Pinpoint the cell where the given text exists, returning its [X, Y] midpoint coordinate. 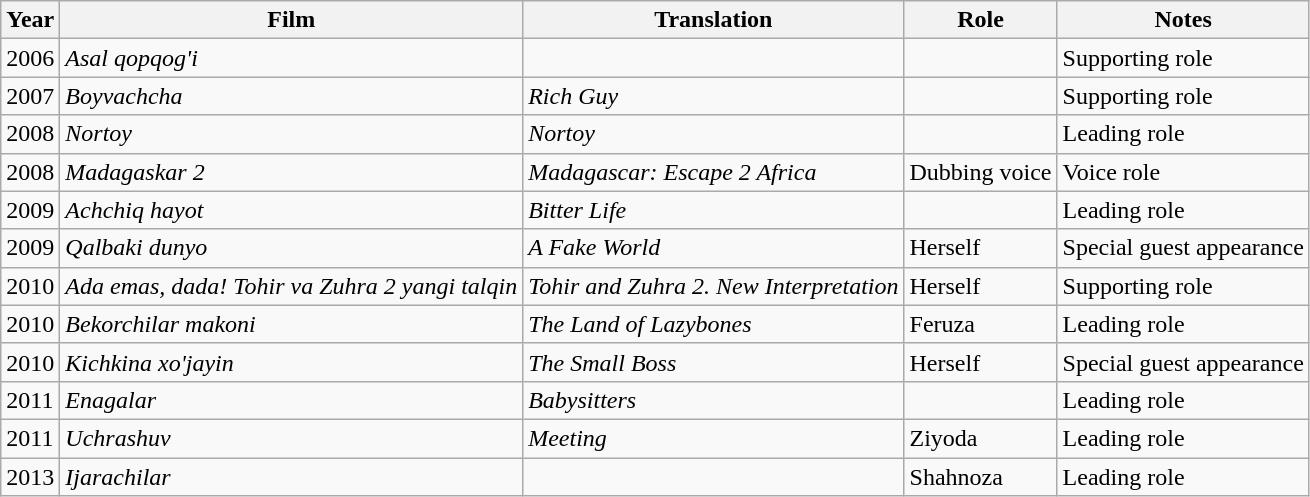
The Land of Lazybones [714, 324]
2006 [30, 58]
Role [980, 20]
Shahnoza [980, 477]
Ziyoda [980, 438]
Meeting [714, 438]
Madagascar: Escape 2 Africa [714, 172]
Ada emas, dada! Tohir va Zuhra 2 yangi talqin [292, 286]
Qalbaki dunyo [292, 248]
Rich Guy [714, 96]
Boyvachcha [292, 96]
Enagalar [292, 400]
Ijarachilar [292, 477]
Tohir and Zuhra 2. New Interpretation [714, 286]
Bekorchilar makoni [292, 324]
A Fake World [714, 248]
Voice role [1183, 172]
Dubbing voice [980, 172]
Madagaskar 2 [292, 172]
Feruza [980, 324]
Uchrashuv [292, 438]
The Small Boss [714, 362]
Bitter Life [714, 210]
2013 [30, 477]
Babysitters [714, 400]
Translation [714, 20]
Film [292, 20]
Achchiq hayot [292, 210]
Asal qopqog'i [292, 58]
Notes [1183, 20]
Kichkina xo'jayin [292, 362]
Year [30, 20]
2007 [30, 96]
